Identify which cell holds the provided text, then report its (X, Y) central coordinate. 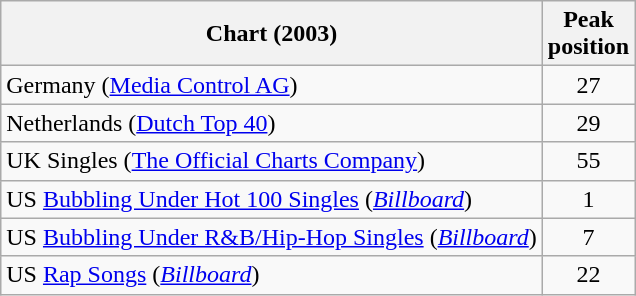
US Rap Songs (Billboard) (272, 275)
US Bubbling Under R&B/Hip-Hop Singles (Billboard) (272, 237)
1 (588, 199)
Netherlands (Dutch Top 40) (272, 123)
Chart (2003) (272, 34)
Peakposition (588, 34)
27 (588, 85)
55 (588, 161)
22 (588, 275)
29 (588, 123)
US Bubbling Under Hot 100 Singles (Billboard) (272, 199)
UK Singles (The Official Charts Company) (272, 161)
7 (588, 237)
Germany (Media Control AG) (272, 85)
